Find where the given text appears and provide that cell's center as (X, Y) coordinate. 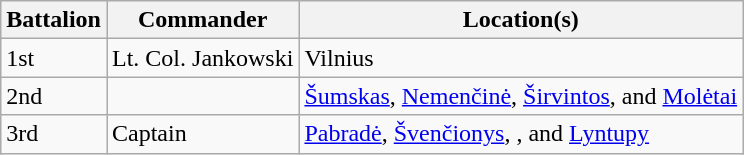
Commander (202, 20)
Location(s) (521, 20)
3rd (54, 134)
Vilnius (521, 58)
2nd (54, 96)
Pabradė, Švenčionys, , and Lyntupy (521, 134)
Lt. Col. Jankowski (202, 58)
Battalion (54, 20)
Šumskas, Nemenčinė, Širvintos, and Molėtai (521, 96)
1st (54, 58)
Captain (202, 134)
